From the cell containing the given text, extract its center point as (x, y) coordinate. 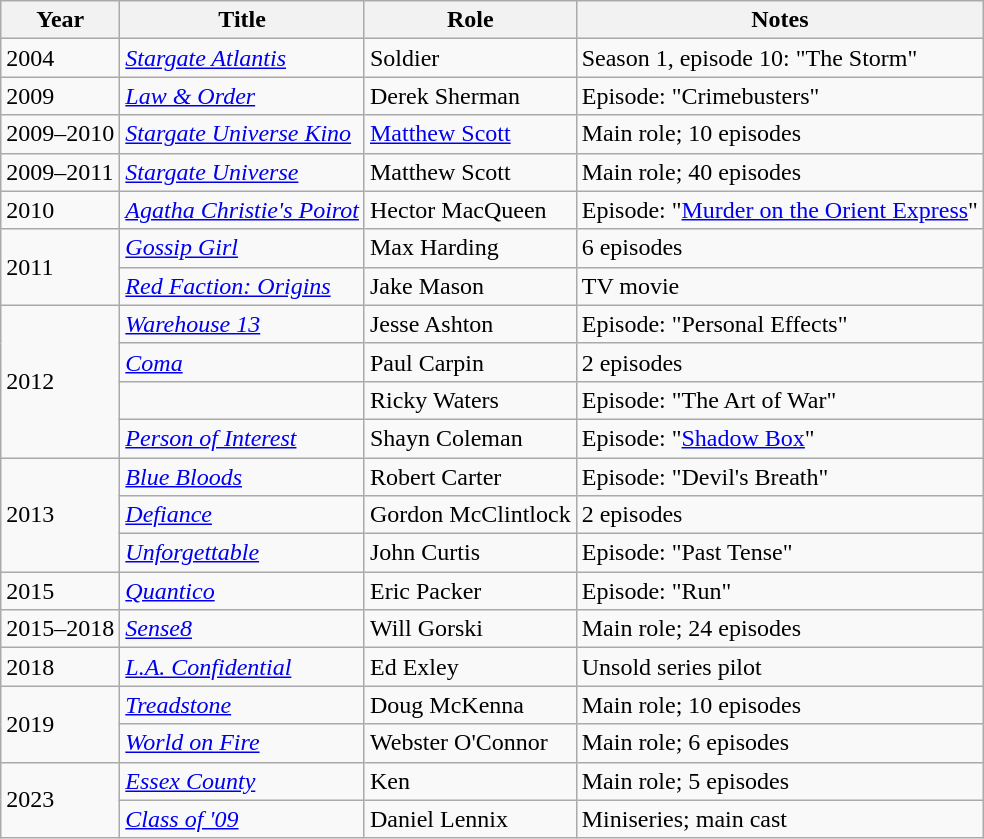
Main role; 40 episodes (780, 172)
Miniseries; main cast (780, 819)
2009 (60, 96)
Episode: "Past Tense" (780, 553)
2011 (60, 267)
Coma (242, 362)
2009–2010 (60, 134)
Stargate Atlantis (242, 58)
Episode: "Crimebusters" (780, 96)
Defiance (242, 515)
Main role; 5 episodes (780, 781)
Essex County (242, 781)
2015–2018 (60, 629)
Doug McKenna (470, 705)
Paul Carpin (470, 362)
Warehouse 13 (242, 324)
Unforgettable (242, 553)
Webster O'Connor (470, 743)
Sense8 (242, 629)
2018 (60, 667)
2010 (60, 210)
Unsold series pilot (780, 667)
World on Fire (242, 743)
Episode: "The Art of War" (780, 400)
Blue Bloods (242, 477)
Quantico (242, 591)
L.A. Confidential (242, 667)
2012 (60, 381)
Jake Mason (470, 286)
Ed Exley (470, 667)
Episode: "Devil's Breath" (780, 477)
Episode: "Murder on the Orient Express" (780, 210)
Stargate Universe (242, 172)
Agatha Christie's Poirot (242, 210)
Shayn Coleman (470, 438)
Ken (470, 781)
Episode: "Personal Effects" (780, 324)
Year (60, 20)
Derek Sherman (470, 96)
Will Gorski (470, 629)
John Curtis (470, 553)
Ricky Waters (470, 400)
6 episodes (780, 248)
Robert Carter (470, 477)
Treadstone (242, 705)
2019 (60, 724)
Role (470, 20)
2004 (60, 58)
Main role; 6 episodes (780, 743)
Gordon McClintlock (470, 515)
Eric Packer (470, 591)
Notes (780, 20)
Episode: "Run" (780, 591)
Gossip Girl (242, 248)
Law & Order (242, 96)
Max Harding (470, 248)
Season 1, episode 10: "The Storm" (780, 58)
Stargate Universe Kino (242, 134)
Red Faction: Origins (242, 286)
Soldier (470, 58)
Jesse Ashton (470, 324)
Daniel Lennix (470, 819)
2009–2011 (60, 172)
Class of '09 (242, 819)
2013 (60, 515)
2015 (60, 591)
TV movie (780, 286)
2023 (60, 800)
Episode: "Shadow Box" (780, 438)
Hector MacQueen (470, 210)
Title (242, 20)
Main role; 24 episodes (780, 629)
Person of Interest (242, 438)
